Capture the cell that displays the provided text and extract its [X, Y] central coordinate. 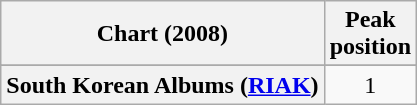
Chart (2008) [162, 34]
South Korean Albums (RIAK) [162, 85]
1 [370, 85]
Peakposition [370, 34]
